Output the (X, Y) coordinate of the center of the cell containing the given text.  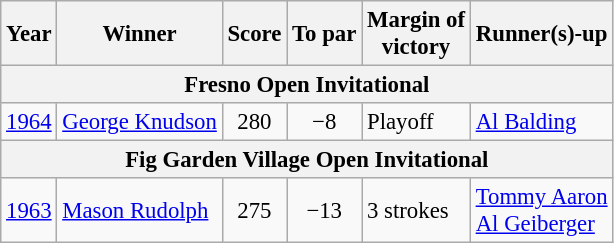
Score (254, 34)
Margin ofvictory (416, 34)
275 (254, 210)
−8 (324, 122)
To par (324, 34)
280 (254, 122)
George Knudson (140, 122)
Tommy Aaron Al Geiberger (542, 210)
1963 (29, 210)
Mason Rudolph (140, 210)
Winner (140, 34)
Fig Garden Village Open Invitational (307, 160)
Playoff (416, 122)
Fresno Open Invitational (307, 85)
−13 (324, 210)
Year (29, 34)
Runner(s)-up (542, 34)
1964 (29, 122)
Al Balding (542, 122)
3 strokes (416, 210)
